For the text-containing cell, return its midpoint in (X, Y) coordinate format. 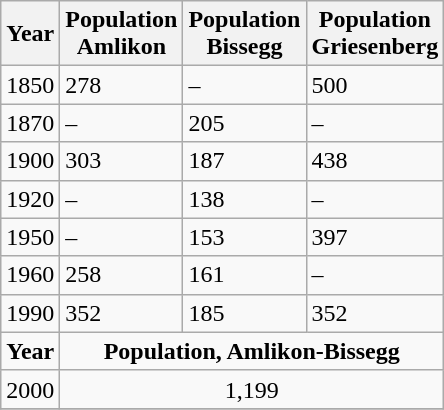
303 (122, 161)
Population Bissegg (244, 34)
1920 (30, 199)
1990 (30, 313)
Population, Amlikon-Bissegg (252, 351)
138 (244, 199)
1850 (30, 85)
205 (244, 123)
185 (244, 313)
161 (244, 275)
Population Griesenberg (375, 34)
278 (122, 85)
1950 (30, 237)
1,199 (252, 389)
187 (244, 161)
1960 (30, 275)
500 (375, 85)
1870 (30, 123)
Population Amlikon (122, 34)
153 (244, 237)
438 (375, 161)
397 (375, 237)
1900 (30, 161)
2000 (30, 389)
258 (122, 275)
